Capture the cell that displays the provided text and extract its (x, y) central coordinate. 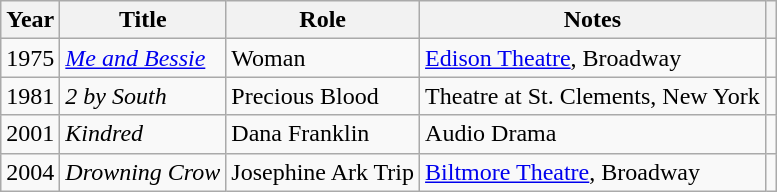
1981 (30, 96)
Biltmore Theatre, Broadway (593, 172)
Audio Drama (593, 134)
Precious Blood (323, 96)
Theatre at St. Clements, New York (593, 96)
Woman (323, 58)
Kindred (143, 134)
Drowning Crow (143, 172)
Year (30, 20)
Me and Bessie (143, 58)
2001 (30, 134)
Role (323, 20)
1975 (30, 58)
2 by South (143, 96)
Josephine Ark Trip (323, 172)
2004 (30, 172)
Dana Franklin (323, 134)
Edison Theatre, Broadway (593, 58)
Notes (593, 20)
Title (143, 20)
